Scan for the cell matching the given text and deliver its (X, Y) coordinate at center. 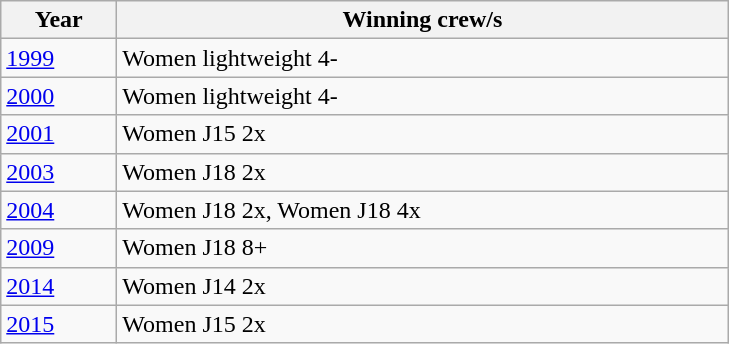
2003 (59, 172)
Women J18 2x (422, 172)
Women J18 8+ (422, 248)
Women J14 2x (422, 286)
2000 (59, 96)
1999 (59, 58)
2015 (59, 324)
2004 (59, 210)
Women J18 2x, Women J18 4x (422, 210)
Year (59, 20)
2009 (59, 248)
2014 (59, 286)
2001 (59, 134)
Winning crew/s (422, 20)
